Determine the [x, y] coordinate at the center of the cell enclosing the given text.  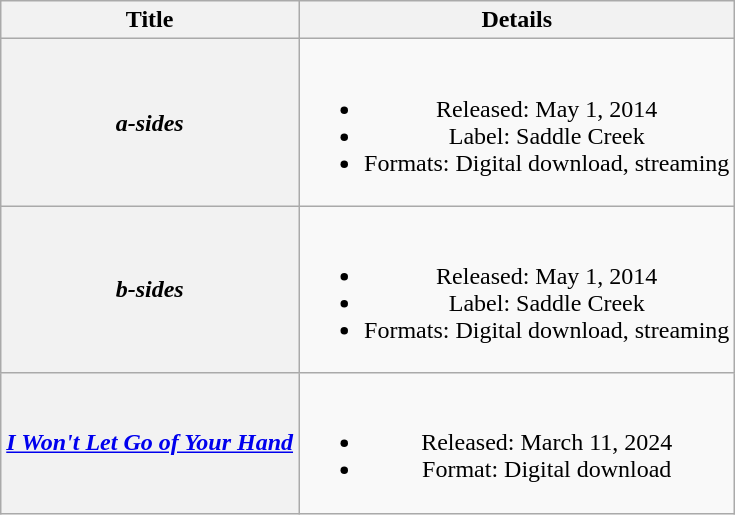
b-sides [150, 290]
Title [150, 20]
I Won't Let Go of Your Hand [150, 443]
Details [517, 20]
Released: March 11, 2024Format: Digital download [517, 443]
a-sides [150, 122]
